Search for the cell housing the specified text and yield its (x, y) center coordinate. 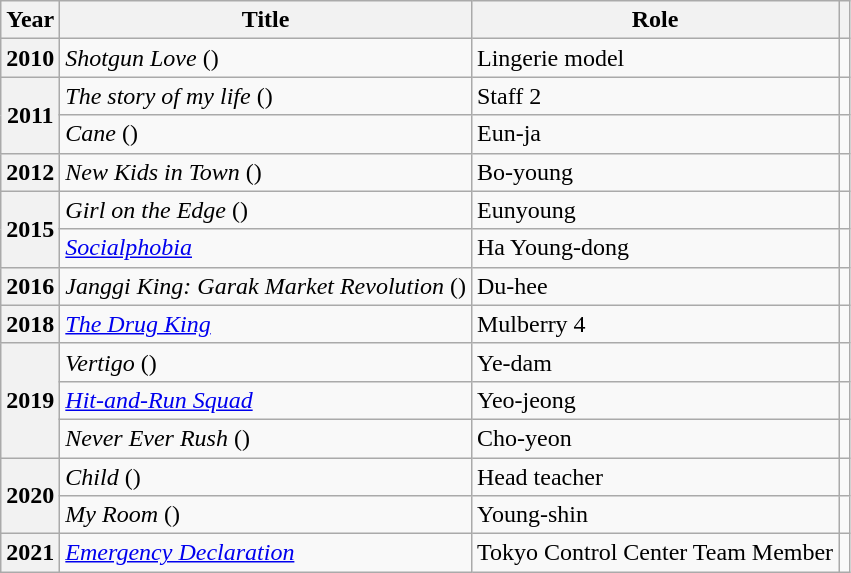
Young-shin (654, 515)
Eun-ja (654, 134)
Never Ever Rush () (266, 438)
Staff 2 (654, 96)
Ye-dam (654, 362)
Shotgun Love () (266, 58)
2015 (30, 229)
The Drug King (266, 324)
2020 (30, 496)
Head teacher (654, 477)
Hit-and-Run Squad (266, 400)
2012 (30, 172)
Mulberry 4 (654, 324)
New Kids in Town () (266, 172)
Cane () (266, 134)
2018 (30, 324)
Cho-yeon (654, 438)
2011 (30, 115)
Bo-young (654, 172)
Lingerie model (654, 58)
Year (30, 20)
Title (266, 20)
My Room () (266, 515)
Vertigo () (266, 362)
Role (654, 20)
Janggi King: Garak Market Revolution () (266, 286)
Tokyo Control Center Team Member (654, 553)
Emergency Declaration (266, 553)
Socialphobia (266, 248)
2016 (30, 286)
2010 (30, 58)
Ha Young-dong (654, 248)
The story of my life () (266, 96)
2019 (30, 400)
2021 (30, 553)
Girl on the Edge () (266, 210)
Du-hee (654, 286)
Yeo-jeong (654, 400)
Child () (266, 477)
Eunyoung (654, 210)
